Pinpoint the cell where the given text exists, returning its [x, y] midpoint coordinate. 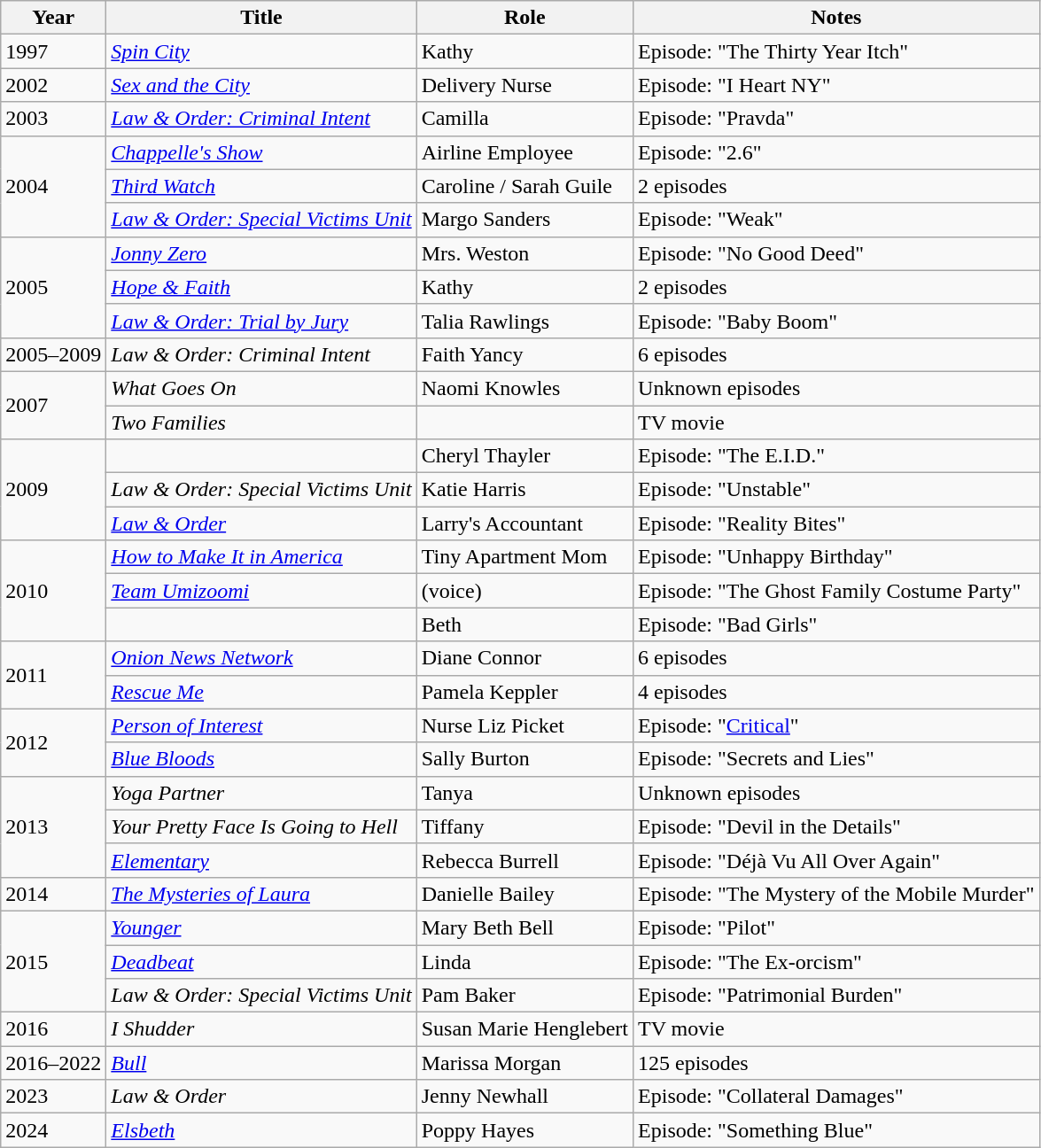
Episode: "Baby Boom" [836, 321]
Episode: "Critical" [836, 725]
125 episodes [836, 1063]
Episode: "Reality Bites" [836, 524]
Chappelle's Show [261, 152]
Pam Baker [524, 996]
Episode: "The E.I.D." [836, 456]
Episode: "Devil in the Details" [836, 826]
Katie Harris [524, 490]
Episode: "Weak" [836, 220]
Hope & Faith [261, 287]
Bull [261, 1063]
The Mysteries of Laura [261, 894]
Year [53, 18]
Third Watch [261, 186]
2007 [53, 405]
Tiny Apartment Mom [524, 557]
2014 [53, 894]
Sex and the City [261, 85]
Jonny Zero [261, 253]
Marissa Morgan [524, 1063]
Title [261, 18]
2005–2009 [53, 354]
2023 [53, 1097]
Onion News Network [261, 658]
4 episodes [836, 692]
Elementary [261, 860]
Elsbeth [261, 1130]
2024 [53, 1130]
2016–2022 [53, 1063]
Talia Rawlings [524, 321]
What Goes On [261, 388]
Susan Marie Henglebert [524, 1029]
Airline Employee [524, 152]
Jenny Newhall [524, 1097]
Beth [524, 624]
Episode: "Collateral Damages" [836, 1097]
Poppy Hayes [524, 1130]
Naomi Knowles [524, 388]
Mary Beth Bell [524, 927]
Camilla [524, 119]
I Shudder [261, 1029]
Pamela Keppler [524, 692]
Sally Burton [524, 759]
Deadbeat [261, 961]
Tanya [524, 793]
Diane Connor [524, 658]
Episode: "The Ghost Family Costume Party" [836, 591]
Episode: "Unhappy Birthday" [836, 557]
Nurse Liz Picket [524, 725]
Episode: "The Thirty Year Itch" [836, 51]
Rebecca Burrell [524, 860]
Spin City [261, 51]
Danielle Bailey [524, 894]
2011 [53, 675]
Episode: "I Heart NY" [836, 85]
2003 [53, 119]
Two Families [261, 423]
1997 [53, 51]
Person of Interest [261, 725]
Mrs. Weston [524, 253]
2012 [53, 742]
Episode: "Patrimonial Burden" [836, 996]
Episode: "Pravda" [836, 119]
Team Umizoomi [261, 591]
(voice) [524, 591]
Blue Bloods [261, 759]
Episode: "Pilot" [836, 927]
2010 [53, 591]
2015 [53, 961]
2004 [53, 186]
Yoga Partner [261, 793]
Delivery Nurse [524, 85]
Tiffany [524, 826]
Your Pretty Face Is Going to Hell [261, 826]
2009 [53, 490]
Caroline / Sarah Guile [524, 186]
Role [524, 18]
Margo Sanders [524, 220]
Episode: "Bad Girls" [836, 624]
2016 [53, 1029]
Law & Order: Trial by Jury [261, 321]
Notes [836, 18]
Episode: "Unstable" [836, 490]
2005 [53, 287]
Faith Yancy [524, 354]
How to Make It in America [261, 557]
Episode: "2.6" [836, 152]
2002 [53, 85]
Larry's Accountant [524, 524]
Episode: "The Mystery of the Mobile Murder" [836, 894]
Episode: "No Good Deed" [836, 253]
Rescue Me [261, 692]
Episode: "Déjà Vu All Over Again" [836, 860]
Episode: "Something Blue" [836, 1130]
Episode: "Secrets and Lies" [836, 759]
Episode: "The Ex-orcism" [836, 961]
Linda [524, 961]
Younger [261, 927]
Cheryl Thayler [524, 456]
2013 [53, 826]
